Detect which cell encompasses the target text, then output its (X, Y) center coordinate. 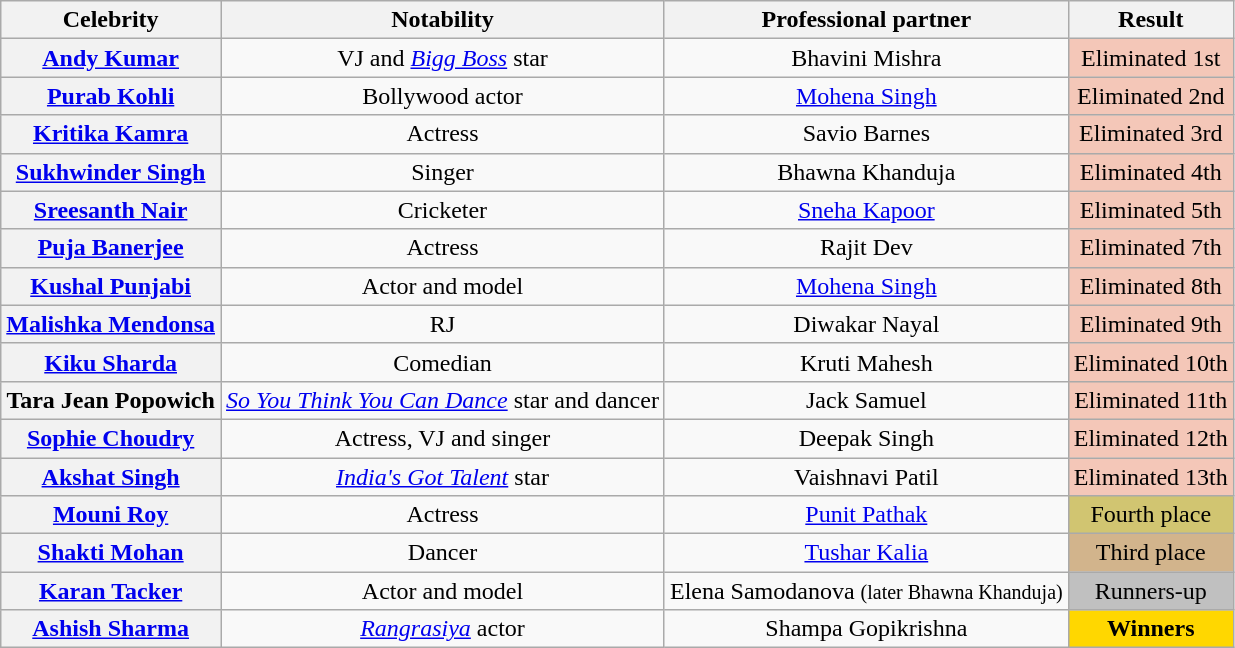
Elena Samodanova (later Bhawna Khanduja) (866, 591)
Bhavini Mishra (866, 58)
Celebrity (111, 20)
Sreesanth Nair (111, 210)
Cricketer (443, 210)
Eliminated 5th (1150, 210)
Eliminated 11th (1150, 400)
Diwakar Nayal (866, 324)
Eliminated 3rd (1150, 134)
Sukhwinder Singh (111, 172)
Eliminated 8th (1150, 286)
VJ and Bigg Boss star (443, 58)
Karan Tacker (111, 591)
RJ (443, 324)
Eliminated 13th (1150, 477)
Shampa Gopikrishna (866, 629)
Singer (443, 172)
Malishka Mendonsa (111, 324)
Sneha Kapoor (866, 210)
Rangrasiya actor (443, 629)
Kruti Mahesh (866, 362)
Professional partner (866, 20)
Rajit Dev (866, 248)
Savio Barnes (866, 134)
Eliminated 7th (1150, 248)
Runners-up (1150, 591)
Kushal Punjabi (111, 286)
Result (1150, 20)
Eliminated 2nd (1150, 96)
Akshat Singh (111, 477)
Fourth place (1150, 515)
Andy Kumar (111, 58)
Bhawna Khanduja (866, 172)
Bollywood actor (443, 96)
Puja Banerjee (111, 248)
Notability (443, 20)
Comedian (443, 362)
Shakti Mohan (111, 553)
Dancer (443, 553)
Eliminated 4th (1150, 172)
Eliminated 9th (1150, 324)
Purab Kohli (111, 96)
Ashish Sharma (111, 629)
Vaishnavi Patil (866, 477)
Deepak Singh (866, 438)
Actress, VJ and singer (443, 438)
Tushar Kalia (866, 553)
Eliminated 10th (1150, 362)
Eliminated 1st (1150, 58)
Mouni Roy (111, 515)
Eliminated 12th (1150, 438)
Kiku Sharda (111, 362)
Sophie Choudry (111, 438)
Kritika Kamra (111, 134)
Punit Pathak (866, 515)
Third place (1150, 553)
Tara Jean Popowich (111, 400)
Jack Samuel (866, 400)
So You Think You Can Dance star and dancer (443, 400)
India's Got Talent star (443, 477)
Winners (1150, 629)
